Capture the cell that displays the provided text and extract its [X, Y] central coordinate. 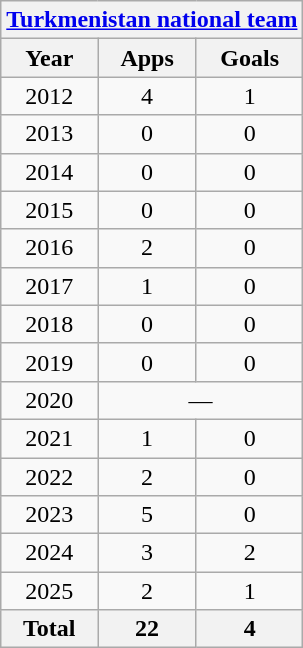
Total [50, 629]
2020 [50, 400]
3 [147, 553]
Year [50, 58]
Turkmenistan national team [152, 20]
2022 [50, 477]
— [200, 400]
2014 [50, 172]
2016 [50, 248]
2024 [50, 553]
2015 [50, 210]
2025 [50, 591]
2017 [50, 286]
2013 [50, 134]
2023 [50, 515]
Goals [250, 58]
5 [147, 515]
Apps [147, 58]
2019 [50, 362]
2018 [50, 324]
2021 [50, 438]
2012 [50, 96]
22 [147, 629]
